Scan for the cell matching the given text and deliver its (X, Y) coordinate at center. 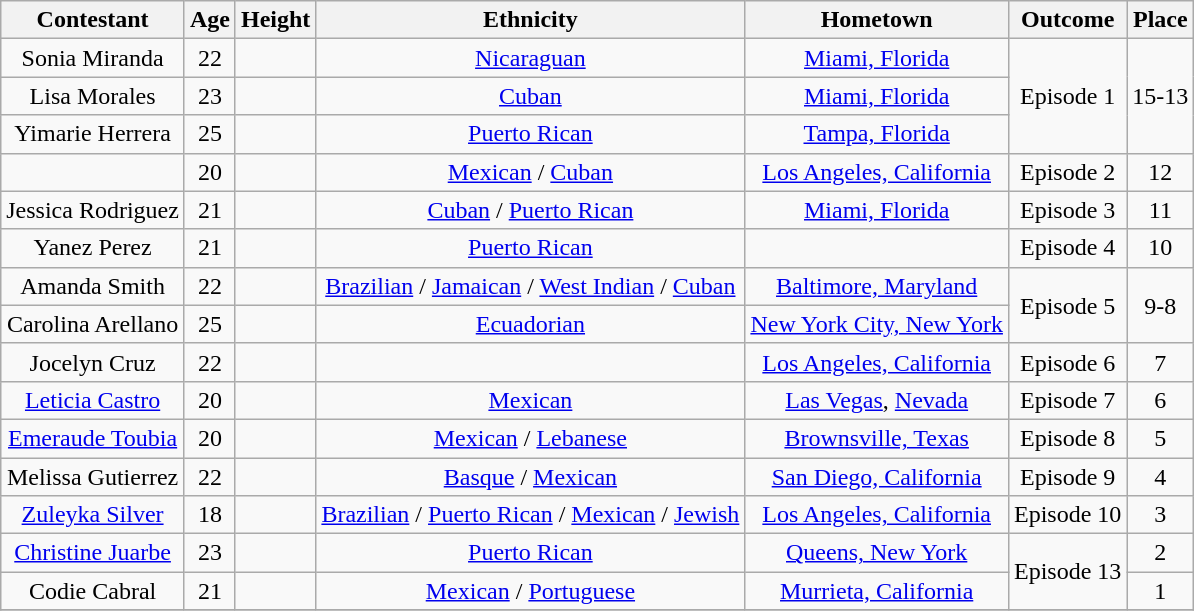
Zuleyka Silver (93, 515)
Episode 9 (1067, 477)
Baltimore, Maryland (877, 286)
Jocelyn Cruz (93, 362)
Mexican / Lebanese (530, 438)
Christine Juarbe (93, 553)
Episode 7 (1067, 400)
Place (1160, 20)
Age (210, 20)
Melissa Gutierrez (93, 477)
9-8 (1160, 305)
Sonia Miranda (93, 58)
10 (1160, 248)
Queens, New York (877, 553)
Episode 2 (1067, 172)
Episode 4 (1067, 248)
11 (1160, 210)
Codie Cabral (93, 591)
Outcome (1067, 20)
4 (1160, 477)
Leticia Castro (93, 400)
Episode 3 (1067, 210)
1 (1160, 591)
Mexican / Portuguese (530, 591)
Lisa Morales (93, 96)
15-13 (1160, 96)
San Diego, California (877, 477)
7 (1160, 362)
Yimarie Herrera (93, 134)
Carolina Arellano (93, 324)
Murrieta, California (877, 591)
Episode 5 (1067, 305)
Ethnicity (530, 20)
Las Vegas, Nevada (877, 400)
Yanez Perez (93, 248)
Mexican (530, 400)
Contestant (93, 20)
Brazilian / Jamaican / West Indian / Cuban (530, 286)
Mexican / Cuban (530, 172)
Height (275, 20)
12 (1160, 172)
Tampa, Florida (877, 134)
Cuban (530, 96)
Episode 6 (1067, 362)
Nicaraguan (530, 58)
Episode 13 (1067, 572)
3 (1160, 515)
Episode 8 (1067, 438)
5 (1160, 438)
2 (1160, 553)
Emeraude Toubia (93, 438)
Episode 10 (1067, 515)
Brazilian / Puerto Rican / Mexican / Jewish (530, 515)
6 (1160, 400)
Ecuadorian (530, 324)
Hometown (877, 20)
Brownsville, Texas (877, 438)
Jessica Rodriguez (93, 210)
18 (210, 515)
New York City, New York (877, 324)
Amanda Smith (93, 286)
Basque / Mexican (530, 477)
Cuban / Puerto Rican (530, 210)
Episode 1 (1067, 96)
